Determine the (x, y) coordinate at the center of the cell enclosing the given text.  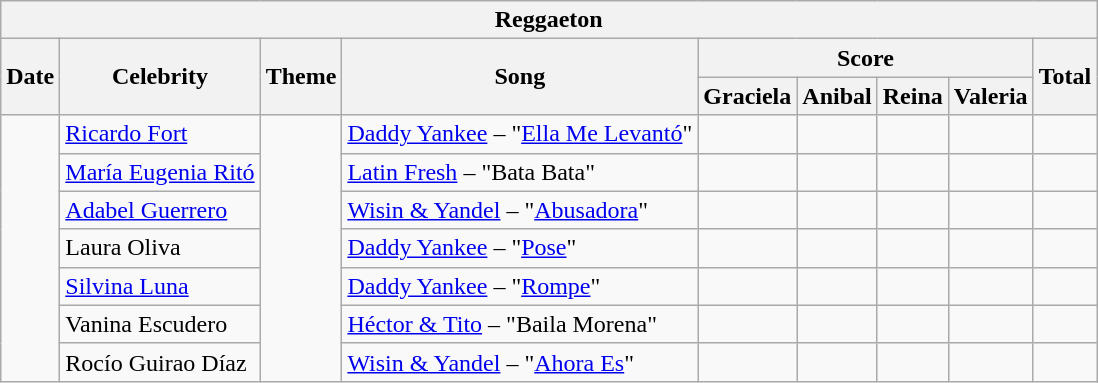
Celebrity (160, 77)
Score (866, 58)
Wisin & Yandel – "Abusadora" (520, 210)
Daddy Yankee – "Pose" (520, 248)
Laura Oliva (160, 248)
Theme (301, 77)
María Eugenia Ritó (160, 172)
Rocío Guirao Díaz (160, 362)
Ricardo Fort (160, 134)
Latin Fresh – "Bata Bata" (520, 172)
Wisin & Yandel – "Ahora Es" (520, 362)
Reggaeton (549, 20)
Reina (912, 96)
Date (30, 77)
Valeria (990, 96)
Silvina Luna (160, 286)
Vanina Escudero (160, 324)
Daddy Yankee – "Rompe" (520, 286)
Adabel Guerrero (160, 210)
Daddy Yankee – "Ella Me Levantó" (520, 134)
Anibal (837, 96)
Total (1065, 77)
Song (520, 77)
Graciela (748, 96)
Héctor & Tito – "Baila Morena" (520, 324)
